Identify which cell holds the provided text, then report its (x, y) central coordinate. 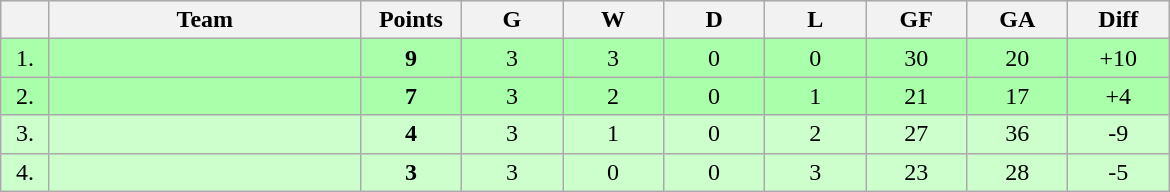
GF (916, 20)
27 (916, 134)
7 (410, 96)
9 (410, 58)
Diff (1118, 20)
+10 (1118, 58)
L (816, 20)
2. (26, 96)
3. (26, 134)
36 (1018, 134)
23 (916, 172)
GA (1018, 20)
Points (410, 20)
Team (204, 20)
+4 (1118, 96)
-5 (1118, 172)
30 (916, 58)
20 (1018, 58)
1. (26, 58)
W (612, 20)
21 (916, 96)
4 (410, 134)
-9 (1118, 134)
4. (26, 172)
D (714, 20)
G (512, 20)
17 (1018, 96)
28 (1018, 172)
